Scan for the cell matching the given text and deliver its [x, y] coordinate at center. 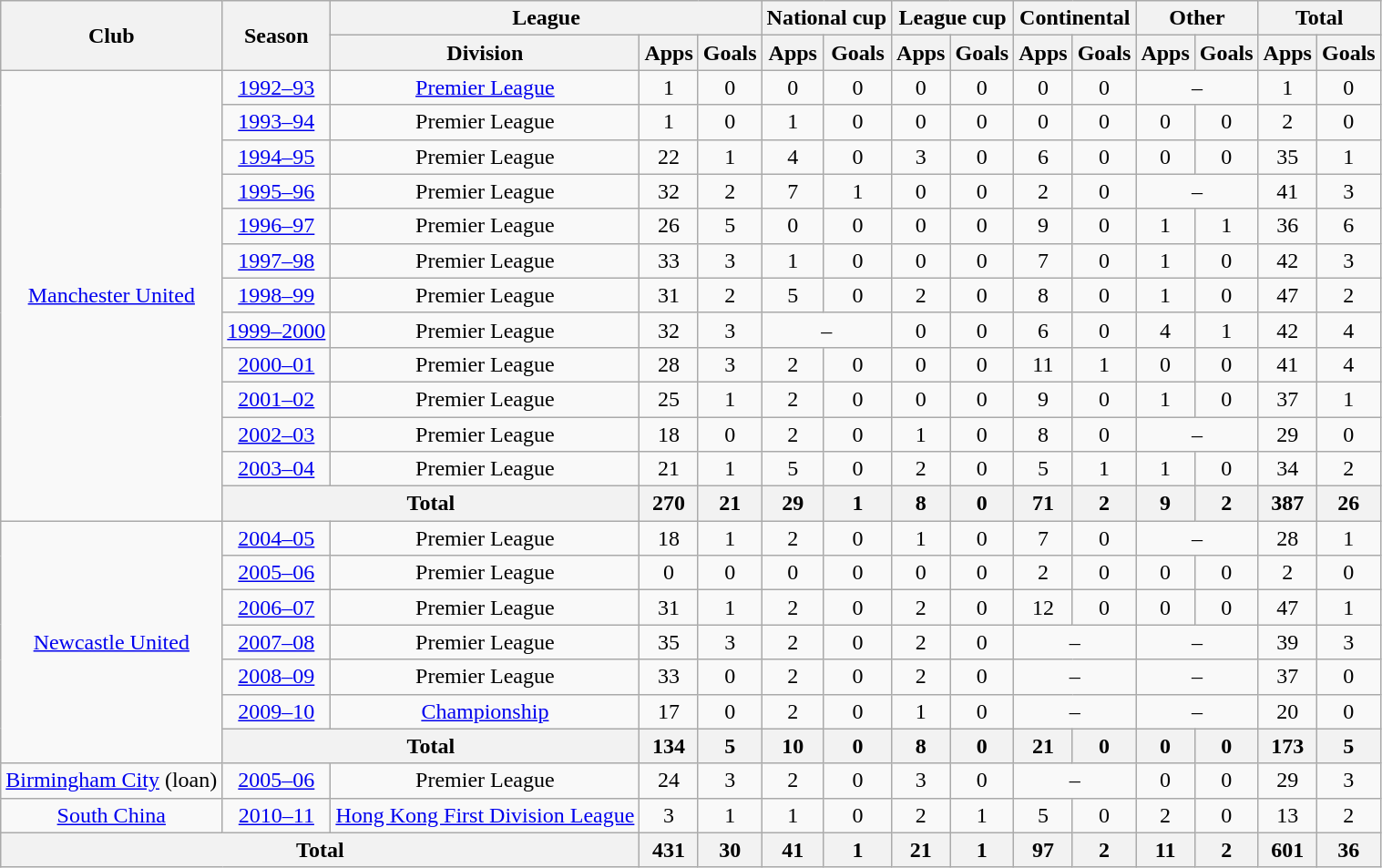
2006–07 [277, 608]
2008–09 [277, 677]
2007–08 [277, 642]
2009–10 [277, 711]
431 [669, 850]
10 [793, 746]
601 [1287, 850]
2000–01 [277, 364]
Hong Kong First Division League [485, 815]
Club [111, 36]
173 [1287, 746]
Championship [485, 711]
Birmingham City (loan) [111, 781]
30 [730, 850]
1996–97 [277, 226]
2001–02 [277, 399]
Newcastle United [111, 642]
17 [669, 711]
1999–2000 [277, 330]
1992–93 [277, 87]
2010–11 [277, 815]
24 [669, 781]
13 [1287, 815]
71 [1043, 504]
20 [1287, 711]
39 [1287, 642]
25 [669, 399]
1997–98 [277, 260]
Manchester United [111, 295]
2004–05 [277, 538]
387 [1287, 504]
Season [277, 36]
22 [669, 157]
2002–03 [277, 434]
1998–99 [277, 295]
National cup [826, 18]
Continental [1075, 18]
Division [485, 53]
34 [1287, 469]
97 [1043, 850]
League cup [953, 18]
1995–96 [277, 191]
2003–04 [277, 469]
1993–94 [277, 122]
South China [111, 815]
134 [669, 746]
270 [669, 504]
12 [1043, 608]
1994–95 [277, 157]
League [547, 18]
Other [1197, 18]
